Search for the cell housing the specified text and yield its [x, y] center coordinate. 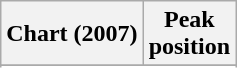
Peakposition [189, 34]
Chart (2007) [72, 34]
